Pinpoint the cell where the given text exists, returning its (X, Y) midpoint coordinate. 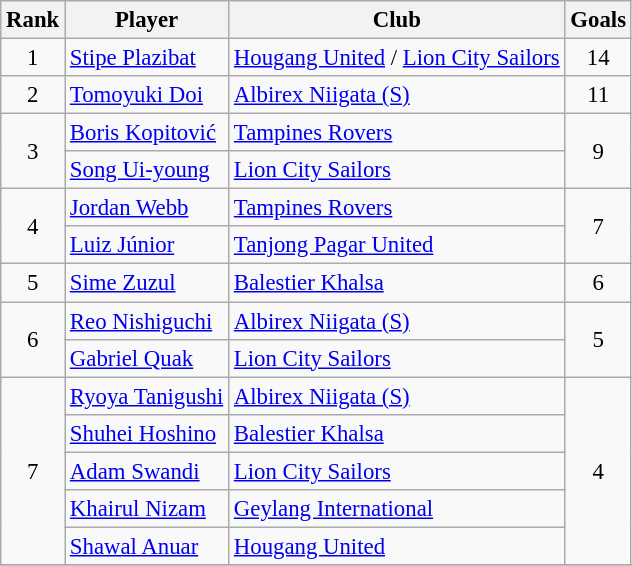
Boris Kopitović (147, 133)
Sime Zuzul (147, 283)
Adam Swandi (147, 471)
Geylang International (398, 509)
2 (33, 95)
Stipe Plazibat (147, 58)
Ryoya Tanigushi (147, 396)
Reo Nishiguchi (147, 321)
14 (598, 58)
Player (147, 20)
Shawal Anuar (147, 546)
3 (33, 152)
Jordan Webb (147, 208)
Club (398, 20)
1 (33, 58)
Shuhei Hoshino (147, 433)
Hougang United / Lion City Sailors (398, 58)
9 (598, 152)
Goals (598, 20)
Rank (33, 20)
Tomoyuki Doi (147, 95)
11 (598, 95)
Gabriel Quak (147, 358)
Luiz Júnior (147, 245)
Song Ui-young (147, 170)
Hougang United (398, 546)
Tanjong Pagar United (398, 245)
Khairul Nizam (147, 509)
